Extract the [x, y] coordinate from the center of the cell holding the provided text.  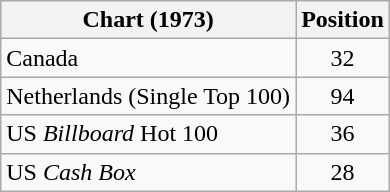
Canada [148, 58]
Chart (1973) [148, 20]
Position [343, 20]
Netherlands (Single Top 100) [148, 96]
32 [343, 58]
US Cash Box [148, 172]
36 [343, 134]
US Billboard Hot 100 [148, 134]
28 [343, 172]
94 [343, 96]
